Return (x, y) of the center of cell containing provided text 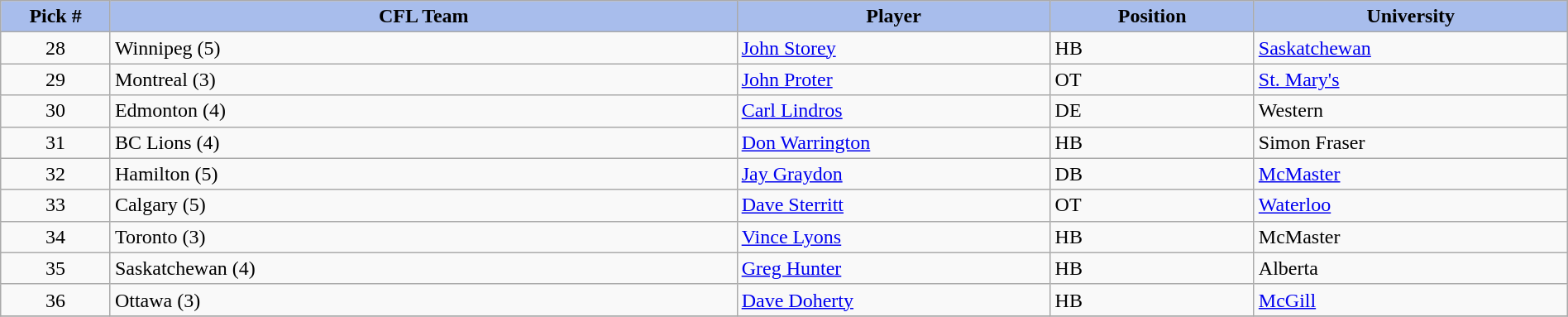
Greg Hunter (893, 268)
University (1411, 17)
Edmonton (4) (423, 111)
36 (56, 300)
28 (56, 48)
Western (1411, 111)
Don Warrington (893, 142)
BC Lions (4) (423, 142)
Montreal (3) (423, 79)
32 (56, 174)
Player (893, 17)
Toronto (3) (423, 237)
Hamilton (5) (423, 174)
St. Mary's (1411, 79)
30 (56, 111)
31 (56, 142)
35 (56, 268)
McGill (1411, 300)
Simon Fraser (1411, 142)
29 (56, 79)
Saskatchewan (1411, 48)
34 (56, 237)
Calgary (5) (423, 205)
Ottawa (3) (423, 300)
John Proter (893, 79)
Winnipeg (5) (423, 48)
Carl Lindros (893, 111)
Vince Lyons (893, 237)
Jay Graydon (893, 174)
DB (1152, 174)
Position (1152, 17)
DE (1152, 111)
Waterloo (1411, 205)
CFL Team (423, 17)
Saskatchewan (4) (423, 268)
Dave Sterritt (893, 205)
Pick # (56, 17)
John Storey (893, 48)
33 (56, 205)
Alberta (1411, 268)
Dave Doherty (893, 300)
